Identify which cell holds the provided text, then report its [X, Y] central coordinate. 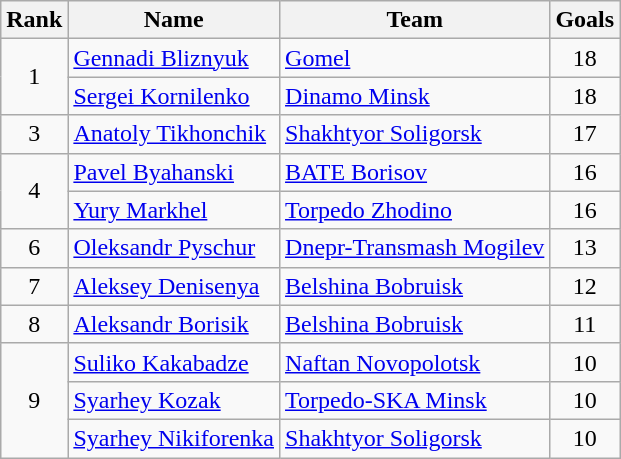
Gennadi Bliznyuk [174, 58]
11 [585, 324]
Rank [34, 20]
12 [585, 286]
Anatoly Tikhonchik [174, 134]
Dinamo Minsk [415, 96]
1 [34, 77]
Syarhey Kozak [174, 400]
Torpedo-SKA Minsk [415, 400]
Gomel [415, 58]
Suliko Kakabadze [174, 362]
Team [415, 20]
Dnepr-Transmash Mogilev [415, 248]
BATE Borisov [415, 172]
13 [585, 248]
Goals [585, 20]
8 [34, 324]
Oleksandr Pyschur [174, 248]
7 [34, 286]
Naftan Novopolotsk [415, 362]
Aleksey Denisenya [174, 286]
Yury Markhel [174, 210]
6 [34, 248]
9 [34, 400]
3 [34, 134]
4 [34, 191]
Syarhey Nikiforenka [174, 438]
Sergei Kornilenko [174, 96]
17 [585, 134]
Name [174, 20]
Torpedo Zhodino [415, 210]
Pavel Byahanski [174, 172]
Aleksandr Borisik [174, 324]
